For the text-containing cell, return its midpoint in [x, y] coordinate format. 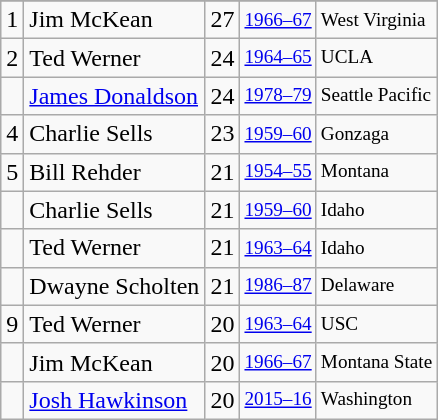
1978–79 [278, 96]
James Donaldson [114, 96]
1986–87 [278, 286]
1954–55 [278, 172]
27 [222, 20]
Gonzaga [376, 134]
9 [12, 324]
4 [12, 134]
23 [222, 134]
2 [12, 58]
5 [12, 172]
Dwayne Scholten [114, 286]
Washington [376, 400]
Delaware [376, 286]
Seattle Pacific [376, 96]
Montana State [376, 362]
1 [12, 20]
Josh Hawkinson [114, 400]
2015–16 [278, 400]
West Virginia [376, 20]
Bill Rehder [114, 172]
USC [376, 324]
Montana [376, 172]
UCLA [376, 58]
1964–65 [278, 58]
